Search for the cell housing the specified text and yield its (x, y) center coordinate. 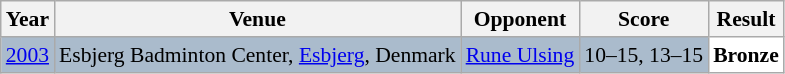
Score (644, 19)
Esbjerg Badminton Center, Esbjerg, Denmark (258, 55)
2003 (28, 55)
Year (28, 19)
Venue (258, 19)
Opponent (520, 19)
10–15, 13–15 (644, 55)
Bronze (746, 55)
Result (746, 19)
Rune Ulsing (520, 55)
